From the cell containing the given text, extract its center point as [x, y] coordinate. 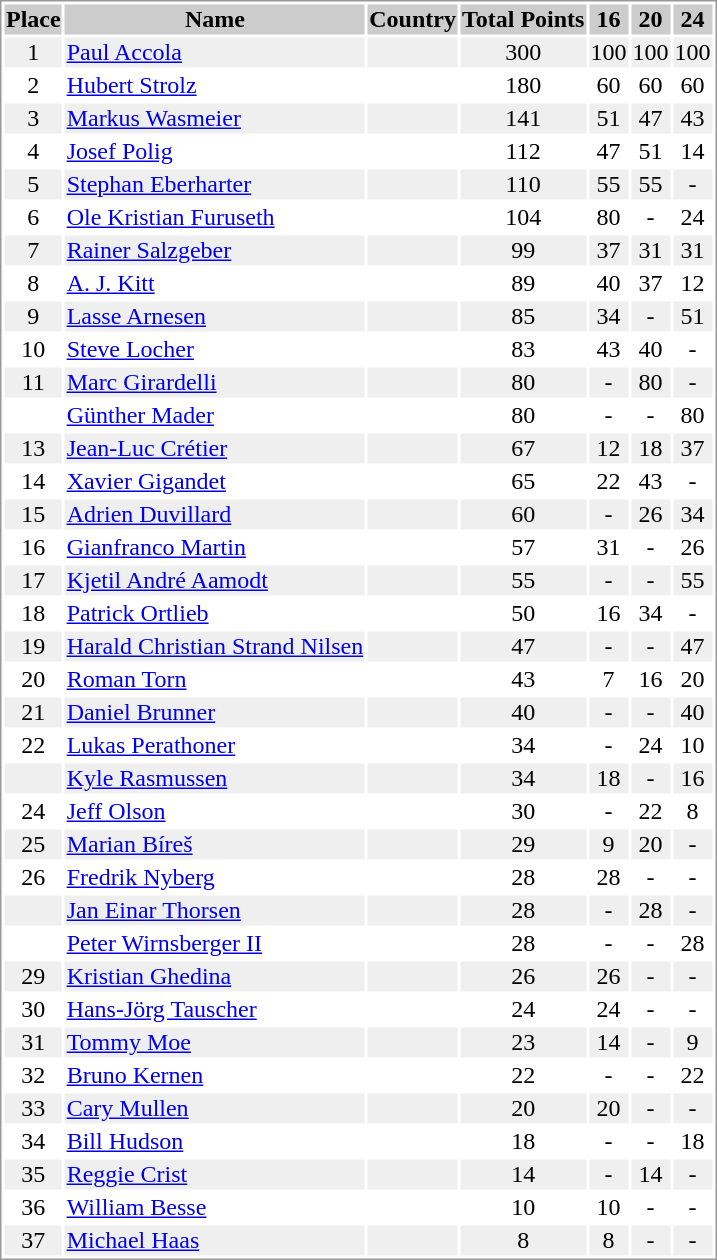
Tommy Moe [215, 1043]
Jeff Olson [215, 811]
Kyle Rasmussen [215, 779]
Total Points [522, 19]
Xavier Gigandet [215, 481]
Harald Christian Strand Nilsen [215, 647]
Roman Torn [215, 679]
Hubert Strolz [215, 85]
Marian Bíreš [215, 845]
32 [33, 1075]
Hans-Jörg Tauscher [215, 1009]
3 [33, 119]
23 [522, 1043]
1 [33, 53]
5 [33, 185]
300 [522, 53]
Günther Mader [215, 415]
33 [33, 1109]
25 [33, 845]
Bruno Kernen [215, 1075]
Jean-Luc Crétier [215, 449]
141 [522, 119]
Kristian Ghedina [215, 977]
Patrick Ortlieb [215, 613]
65 [522, 481]
99 [522, 251]
Bill Hudson [215, 1141]
2 [33, 85]
Lasse Arnesen [215, 317]
Name [215, 19]
Michael Haas [215, 1241]
Kjetil André Aamodt [215, 581]
Cary Mullen [215, 1109]
4 [33, 151]
A. J. Kitt [215, 283]
Jan Einar Thorsen [215, 911]
Ole Kristian Furuseth [215, 217]
Markus Wasmeier [215, 119]
Country [413, 19]
57 [522, 547]
85 [522, 317]
180 [522, 85]
67 [522, 449]
Rainer Salzgeber [215, 251]
Adrien Duvillard [215, 515]
Marc Girardelli [215, 383]
William Besse [215, 1207]
112 [522, 151]
Steve Locher [215, 349]
104 [522, 217]
Daniel Brunner [215, 713]
15 [33, 515]
Lukas Perathoner [215, 745]
13 [33, 449]
17 [33, 581]
6 [33, 217]
89 [522, 283]
Fredrik Nyberg [215, 877]
Josef Polig [215, 151]
110 [522, 185]
36 [33, 1207]
Reggie Crist [215, 1175]
Stephan Eberharter [215, 185]
Place [33, 19]
19 [33, 647]
11 [33, 383]
35 [33, 1175]
21 [33, 713]
Paul Accola [215, 53]
50 [522, 613]
83 [522, 349]
Peter Wirnsberger II [215, 943]
Gianfranco Martin [215, 547]
